Scan for the cell matching the given text and deliver its [X, Y] coordinate at center. 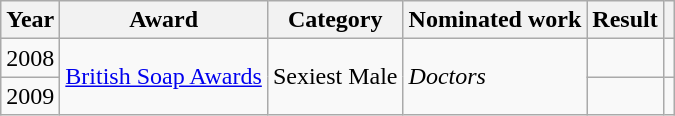
Result [625, 20]
Award [164, 20]
Year [30, 20]
2008 [30, 58]
2009 [30, 96]
British Soap Awards [164, 77]
Nominated work [495, 20]
Sexiest Male [335, 77]
Category [335, 20]
Doctors [495, 77]
